Identify which cell holds the provided text, then report its (x, y) central coordinate. 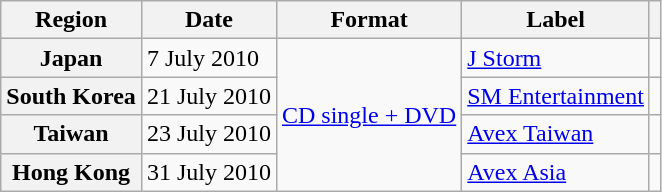
Avex Taiwan (556, 134)
7 July 2010 (208, 58)
Japan (72, 58)
31 July 2010 (208, 172)
Date (208, 20)
CD single + DVD (368, 115)
Avex Asia (556, 172)
Hong Kong (72, 172)
SM Entertainment (556, 96)
Label (556, 20)
21 July 2010 (208, 96)
J Storm (556, 58)
Format (368, 20)
South Korea (72, 96)
23 July 2010 (208, 134)
Taiwan (72, 134)
Region (72, 20)
